Extract the (x, y) coordinate from the center of the cell holding the provided text.  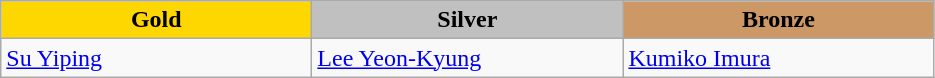
Bronze (778, 20)
Kumiko Imura (778, 58)
Lee Yeon-Kyung (468, 58)
Silver (468, 20)
Su Yiping (156, 58)
Gold (156, 20)
